Return the [x, y] coordinate for the center point of the cell that contains the specified text.  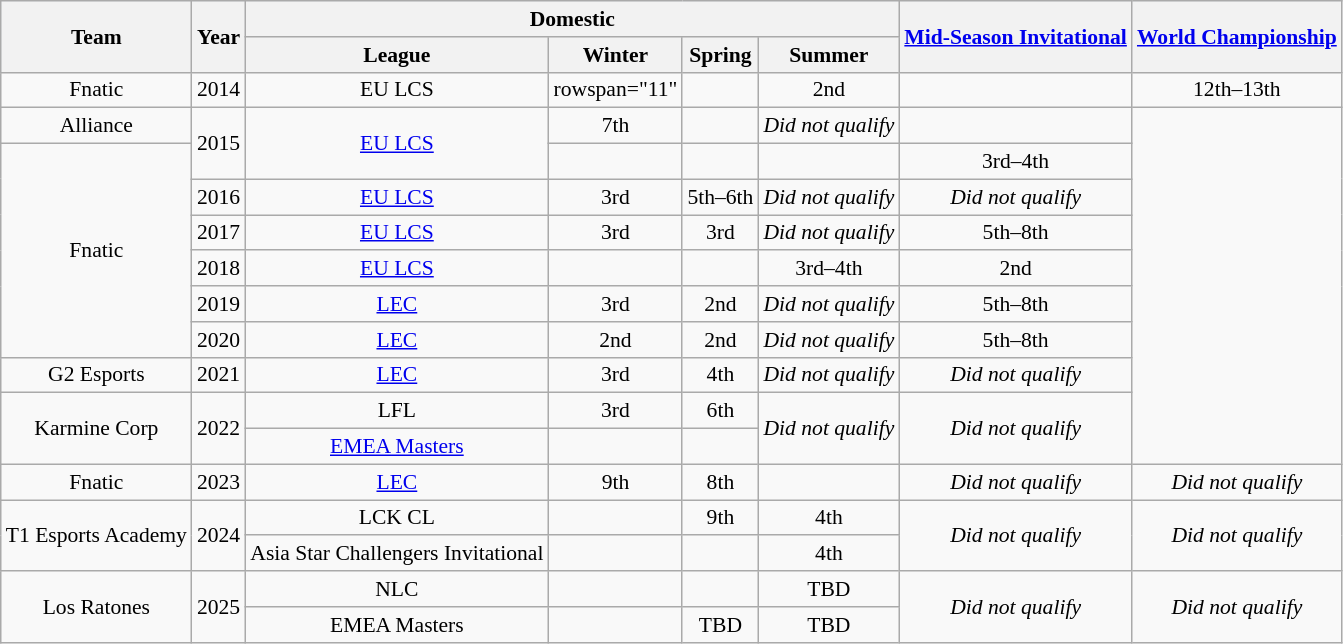
Karmine Corp [96, 428]
rowspan="11" [616, 90]
7th [616, 126]
Los Ratones [96, 606]
LCK CL [396, 518]
5th–6th [720, 197]
G2 Esports [96, 375]
Asia Star Challengers Invitational [396, 554]
Spring [720, 55]
2021 [218, 375]
LFL [396, 411]
2023 [218, 482]
T1 Esports Academy [96, 536]
Alliance [96, 126]
2024 [218, 536]
Winter [616, 55]
8th [720, 482]
2020 [218, 340]
2017 [218, 233]
Summer [828, 55]
World Championship [1237, 36]
6th [720, 411]
Team [96, 36]
2014 [218, 90]
Domestic [572, 19]
League [396, 55]
2025 [218, 606]
NLC [396, 589]
2018 [218, 269]
2015 [218, 144]
Year [218, 36]
2016 [218, 197]
12th–13th [1237, 90]
2022 [218, 428]
Mid-Season Invitational [1016, 36]
2019 [218, 304]
